Scan for the cell matching the given text and deliver its (X, Y) coordinate at center. 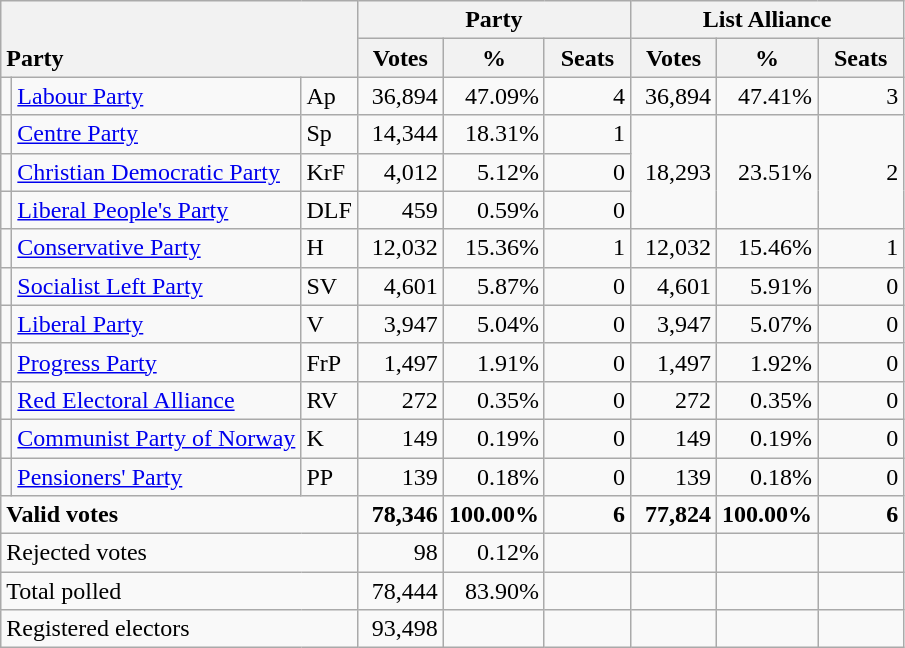
Registered electors (180, 629)
459 (400, 210)
93,498 (400, 629)
83.90% (494, 591)
Rejected votes (180, 553)
Centre Party (156, 134)
78,346 (400, 515)
15.46% (768, 248)
Pensioners' Party (156, 477)
RV (329, 400)
5.04% (494, 324)
5.91% (768, 286)
Valid votes (180, 515)
0.59% (494, 210)
SV (329, 286)
Sp (329, 134)
98 (400, 553)
4 (587, 96)
Total polled (180, 591)
Liberal People's Party (156, 210)
14,344 (400, 134)
Conservative Party (156, 248)
Progress Party (156, 362)
5.87% (494, 286)
V (329, 324)
DLF (329, 210)
Communist Party of Norway (156, 438)
47.09% (494, 96)
5.07% (768, 324)
23.51% (768, 172)
Labour Party (156, 96)
5.12% (494, 172)
3 (861, 96)
Red Electoral Alliance (156, 400)
PP (329, 477)
47.41% (768, 96)
4,012 (400, 172)
15.36% (494, 248)
List Alliance (766, 20)
Socialist Left Party (156, 286)
K (329, 438)
Ap (329, 96)
18.31% (494, 134)
KrF (329, 172)
77,824 (673, 515)
0.12% (494, 553)
FrP (329, 362)
78,444 (400, 591)
Liberal Party (156, 324)
18,293 (673, 172)
1.91% (494, 362)
2 (861, 172)
Christian Democratic Party (156, 172)
H (329, 248)
1.92% (768, 362)
